Detect which cell encompasses the target text, then output its [X, Y] center coordinate. 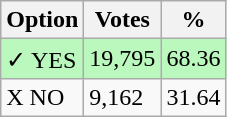
Option [42, 20]
68.36 [194, 59]
✓ YES [42, 59]
19,795 [122, 59]
% [194, 20]
Votes [122, 20]
31.64 [194, 97]
9,162 [122, 97]
X NO [42, 97]
